Detect which cell encompasses the target text, then output its [X, Y] center coordinate. 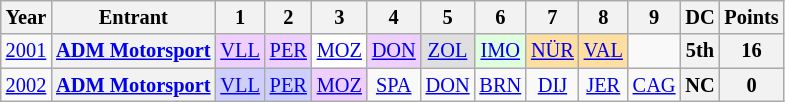
7 [552, 17]
NC [700, 85]
2001 [26, 51]
0 [752, 85]
1 [240, 17]
16 [752, 51]
Year [26, 17]
3 [340, 17]
2 [288, 17]
JER [604, 85]
5th [700, 51]
IMO [500, 51]
6 [500, 17]
Points [752, 17]
4 [394, 17]
Entrant [133, 17]
CAG [654, 85]
ZOL [448, 51]
8 [604, 17]
2002 [26, 85]
BRN [500, 85]
SPA [394, 85]
NÜR [552, 51]
DIJ [552, 85]
DC [700, 17]
5 [448, 17]
VAL [604, 51]
9 [654, 17]
